Extract the [x, y] coordinate from the center of the cell holding the provided text.  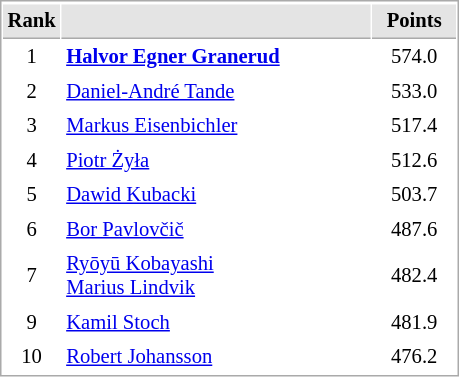
512.6 [414, 160]
Markus Eisenbichler [216, 126]
Points [414, 21]
6 [32, 230]
3 [32, 126]
5 [32, 194]
4 [32, 160]
Bor Pavlovčič [216, 230]
10 [32, 356]
574.0 [414, 56]
487.6 [414, 230]
517.4 [414, 126]
Rank [32, 21]
476.2 [414, 356]
Piotr Żyła [216, 160]
9 [32, 322]
Daniel-André Tande [216, 92]
481.9 [414, 322]
Ryōyū Kobayashi Marius Lindvik [216, 276]
2 [32, 92]
7 [32, 276]
Robert Johansson [216, 356]
503.7 [414, 194]
Dawid Kubacki [216, 194]
Halvor Egner Granerud [216, 56]
Kamil Stoch [216, 322]
533.0 [414, 92]
1 [32, 56]
482.4 [414, 276]
